Extract the (X, Y) coordinate from the center of the cell holding the provided text.  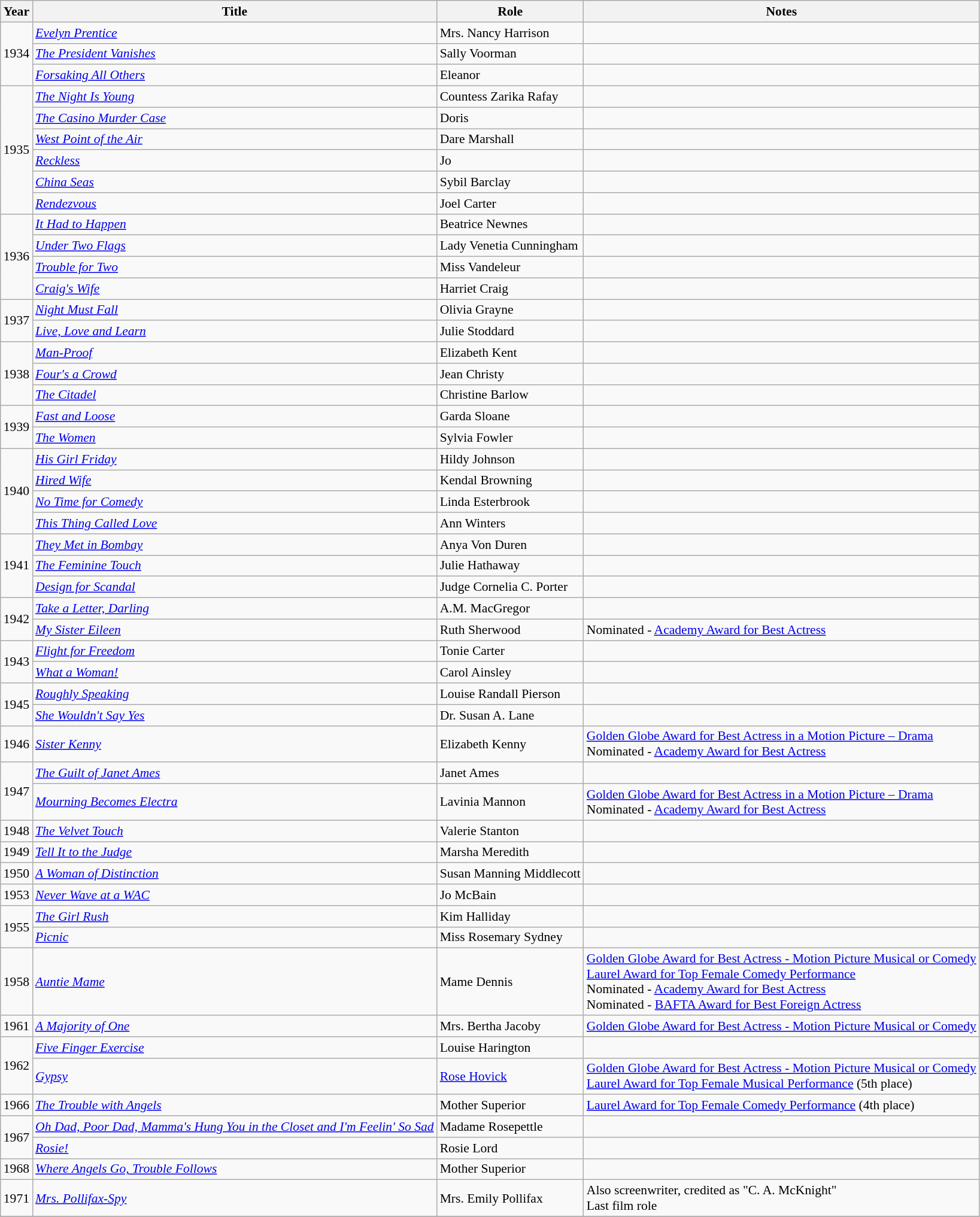
His Girl Friday (235, 459)
Trouble for Two (235, 268)
Laurel Award for Top Female Comedy Performance (4th place) (782, 1106)
Flight for Freedom (235, 651)
Lavinia Mannon (510, 802)
Julie Stoddard (510, 332)
The Velvet Touch (235, 831)
Ann Winters (510, 523)
West Point of the Air (235, 139)
1945 (17, 704)
Mrs. Emily Pollifax (510, 1198)
Rosie! (235, 1148)
Dare Marshall (510, 139)
1968 (17, 1169)
Dr. Susan A. Lane (510, 715)
Elizabeth Kenny (510, 743)
Sally Voorman (510, 54)
Beatrice Newnes (510, 224)
1934 (17, 54)
Also screenwriter, credited as "C. A. McKnight"Last film role (782, 1198)
1935 (17, 150)
Ruth Sherwood (510, 630)
China Seas (235, 182)
Janet Ames (510, 773)
Notes (782, 11)
Man-Proof (235, 353)
Rosie Lord (510, 1148)
Carol Ainsley (510, 673)
Marsha Meredith (510, 852)
Never Wave at a WAC (235, 895)
Mrs. Bertha Jacoby (510, 1026)
The President Vanishes (235, 54)
Gypsy (235, 1076)
Tell It to the Judge (235, 852)
Julie Hathaway (510, 566)
1946 (17, 743)
It Had to Happen (235, 224)
Miss Rosemary Sydney (510, 937)
1949 (17, 852)
Under Two Flags (235, 246)
Forsaking All Others (235, 75)
Role (510, 11)
The Women (235, 438)
1955 (17, 927)
Jean Christy (510, 374)
The Casino Murder Case (235, 118)
The Guilt of Janet Ames (235, 773)
Live, Love and Learn (235, 332)
The Girl Rush (235, 916)
Valerie Stanton (510, 831)
The Citadel (235, 395)
Mame Dennis (510, 982)
Jo (510, 161)
1971 (17, 1198)
Nominated - Academy Award for Best Actress (782, 630)
Hired Wife (235, 481)
They Met in Bombay (235, 545)
1962 (17, 1066)
1953 (17, 895)
Fast and Loose (235, 417)
Linda Esterbrook (510, 502)
Anya Von Duren (510, 545)
The Night Is Young (235, 97)
Madame Rosepettle (510, 1127)
The Trouble with Angels (235, 1106)
A Woman of Distinction (235, 874)
Mourning Becomes Electra (235, 802)
Eleanor (510, 75)
Sylvia Fowler (510, 438)
Mrs. Nancy Harrison (510, 33)
Judge Cornelia C. Porter (510, 587)
My Sister Eileen (235, 630)
Miss Vandeleur (510, 268)
Countess Zarika Rafay (510, 97)
1942 (17, 619)
1943 (17, 662)
Design for Scandal (235, 587)
A Majority of One (235, 1026)
Hildy Johnson (510, 459)
Olivia Grayne (510, 310)
Jo McBain (510, 895)
Reckless (235, 161)
Craig's Wife (235, 289)
Year (17, 11)
Evelyn Prentice (235, 33)
Tonie Carter (510, 651)
Christine Barlow (510, 395)
Auntie Mame (235, 982)
Joel Carter (510, 204)
Sybil Barclay (510, 182)
Susan Manning Middlecott (510, 874)
Harriet Craig (510, 289)
1947 (17, 791)
1939 (17, 427)
1948 (17, 831)
The Feminine Touch (235, 566)
Rendezvous (235, 204)
Sister Kenny (235, 743)
Doris (510, 118)
1958 (17, 982)
Oh Dad, Poor Dad, Mamma's Hung You in the Closet and I'm Feelin' So Sad (235, 1127)
Title (235, 11)
No Time for Comedy (235, 502)
Kendal Browning (510, 481)
Golden Globe Award for Best Actress - Motion Picture Musical or ComedyLaurel Award for Top Female Musical Performance (5th place) (782, 1076)
1936 (17, 256)
Garda Sloane (510, 417)
1966 (17, 1106)
Golden Globe Award for Best Actress - Motion Picture Musical or Comedy (782, 1026)
1967 (17, 1137)
What a Woman! (235, 673)
Five Finger Exercise (235, 1048)
Night Must Fall (235, 310)
Roughly Speaking (235, 694)
Rose Hovick (510, 1076)
This Thing Called Love (235, 523)
1941 (17, 566)
Lady Venetia Cunningham (510, 246)
Where Angels Go, Trouble Follows (235, 1169)
1938 (17, 374)
Mrs. Pollifax-Spy (235, 1198)
A.M. MacGregor (510, 609)
Louise Harington (510, 1048)
1940 (17, 491)
1950 (17, 874)
1937 (17, 321)
1961 (17, 1026)
Louise Randall Pierson (510, 694)
Kim Halliday (510, 916)
Elizabeth Kent (510, 353)
She Wouldn't Say Yes (235, 715)
Take a Letter, Darling (235, 609)
Picnic (235, 937)
Four's a Crowd (235, 374)
